Return the [X, Y] coordinate for the center point of the cell that contains the specified text.  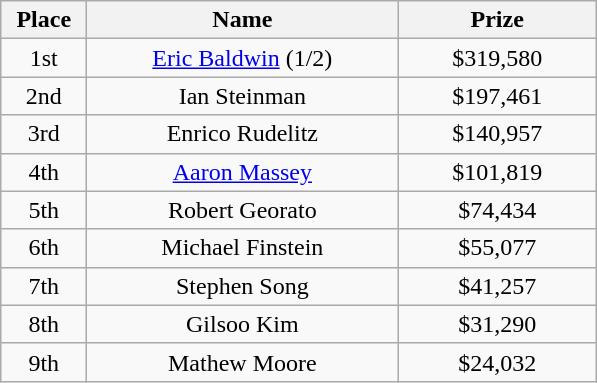
5th [44, 210]
Place [44, 20]
Michael Finstein [242, 248]
2nd [44, 96]
3rd [44, 134]
$101,819 [498, 172]
Name [242, 20]
Enrico Rudelitz [242, 134]
Mathew Moore [242, 362]
8th [44, 324]
1st [44, 58]
7th [44, 286]
$31,290 [498, 324]
$319,580 [498, 58]
9th [44, 362]
Aaron Massey [242, 172]
Gilsoo Kim [242, 324]
Robert Georato [242, 210]
$55,077 [498, 248]
$24,032 [498, 362]
$41,257 [498, 286]
$74,434 [498, 210]
Ian Steinman [242, 96]
Eric Baldwin (1/2) [242, 58]
$197,461 [498, 96]
Stephen Song [242, 286]
6th [44, 248]
4th [44, 172]
Prize [498, 20]
$140,957 [498, 134]
